Provide the (X, Y) coordinate of the cell's center where the given text is located.  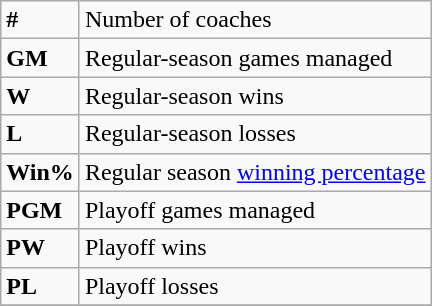
Playoff losses (255, 286)
Regular-season wins (255, 96)
Regular season winning percentage (255, 172)
PL (40, 286)
PGM (40, 210)
Playoff wins (255, 248)
Regular-season losses (255, 134)
Regular-season games managed (255, 58)
W (40, 96)
Win% (40, 172)
L (40, 134)
Playoff games managed (255, 210)
# (40, 20)
PW (40, 248)
Number of coaches (255, 20)
GM (40, 58)
